Capture the cell that displays the provided text and extract its [X, Y] central coordinate. 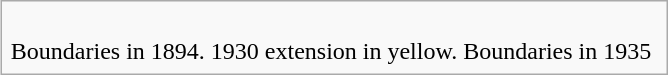
Boundaries in 1935 [558, 38]
Boundaries in 1894. 1930 extension in yellow. [234, 38]
